Determine the [X, Y] coordinate at the center of the cell enclosing the given text.  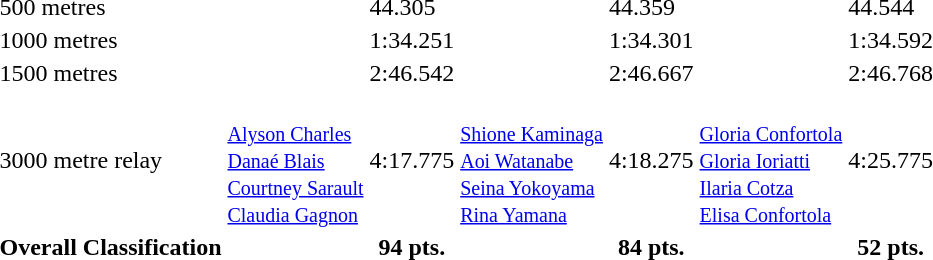
1:34.301 [651, 40]
Shione KaminagaAoi WatanabeSeina YokoyamaRina Yamana [532, 160]
Gloria ConfortolaGloria IoriattiIlaria CotzaElisa Confortola [771, 160]
2:46.667 [651, 73]
Alyson CharlesDanaé BlaisCourtney SaraultClaudia Gagnon [296, 160]
4:18.275 [651, 160]
1:34.251 [412, 40]
2:46.542 [412, 73]
4:17.775 [412, 160]
